Determine the [X, Y] coordinate at the center of the cell enclosing the given text.  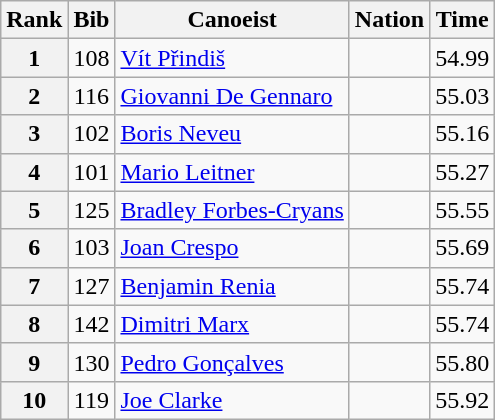
119 [92, 400]
5 [34, 210]
3 [34, 134]
Bradley Forbes-Cryans [232, 210]
10 [34, 400]
2 [34, 96]
8 [34, 324]
Bib [92, 20]
Joe Clarke [232, 400]
Mario Leitner [232, 172]
102 [92, 134]
Joan Crespo [232, 248]
7 [34, 286]
Rank [34, 20]
125 [92, 210]
Vít Přindiš [232, 58]
55.16 [462, 134]
130 [92, 362]
142 [92, 324]
127 [92, 286]
Dimitri Marx [232, 324]
108 [92, 58]
Boris Neveu [232, 134]
55.27 [462, 172]
54.99 [462, 58]
55.92 [462, 400]
Nation [389, 20]
Canoeist [232, 20]
103 [92, 248]
1 [34, 58]
Giovanni De Gennaro [232, 96]
9 [34, 362]
101 [92, 172]
116 [92, 96]
Benjamin Renia [232, 286]
Pedro Gonçalves [232, 362]
55.69 [462, 248]
4 [34, 172]
6 [34, 248]
55.03 [462, 96]
Time [462, 20]
55.80 [462, 362]
55.55 [462, 210]
